Extract the [X, Y] coordinate from the center of the cell holding the provided text.  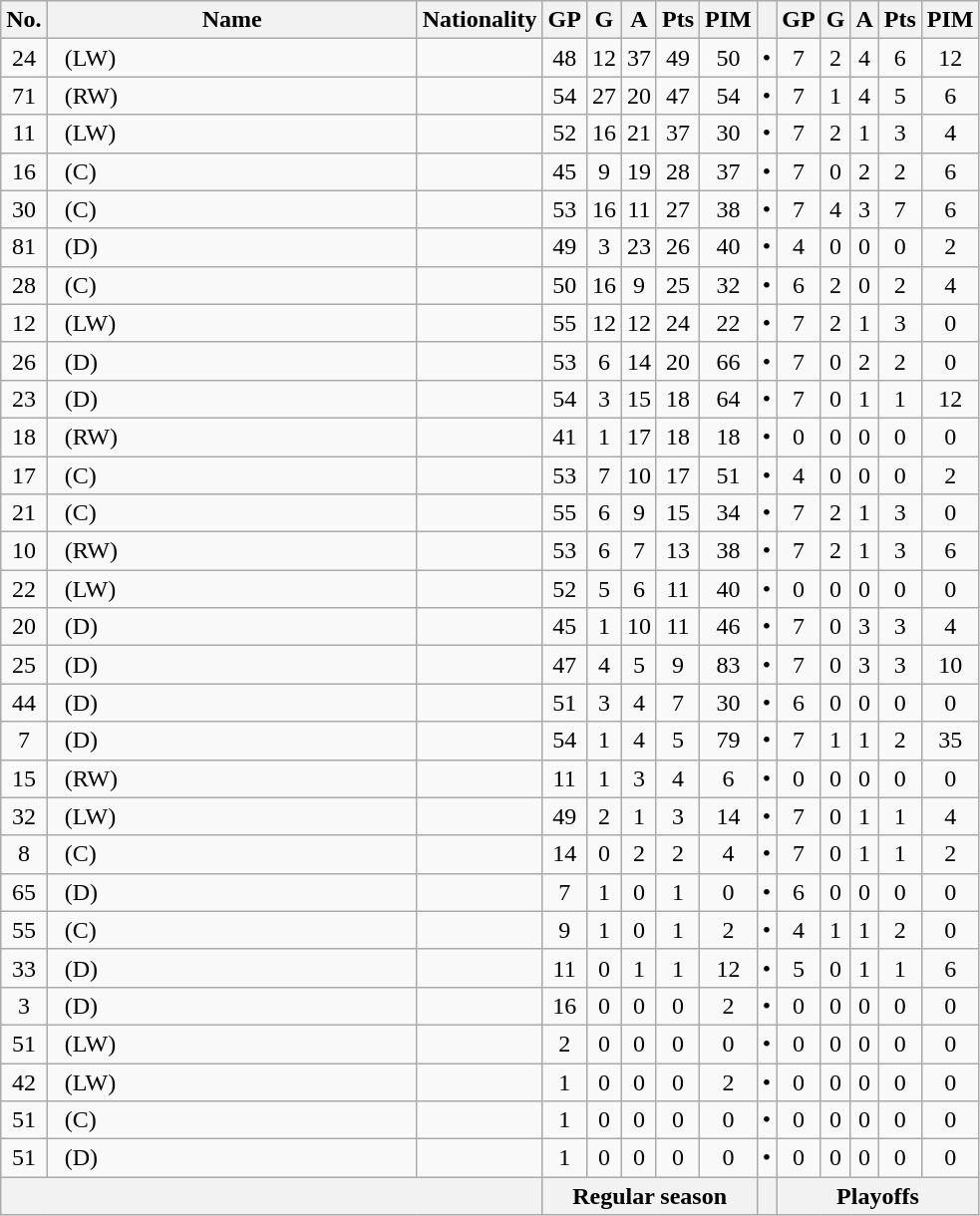
46 [729, 627]
81 [24, 247]
79 [729, 741]
No. [24, 20]
Nationality [480, 20]
42 [24, 1081]
Regular season [650, 1196]
Playoffs [877, 1196]
41 [564, 437]
65 [24, 892]
64 [729, 399]
13 [678, 551]
71 [24, 96]
35 [950, 741]
8 [24, 854]
48 [564, 58]
34 [729, 513]
83 [729, 665]
33 [24, 968]
44 [24, 703]
19 [638, 171]
Name [231, 20]
66 [729, 361]
